Identify which cell holds the provided text, then report its [x, y] central coordinate. 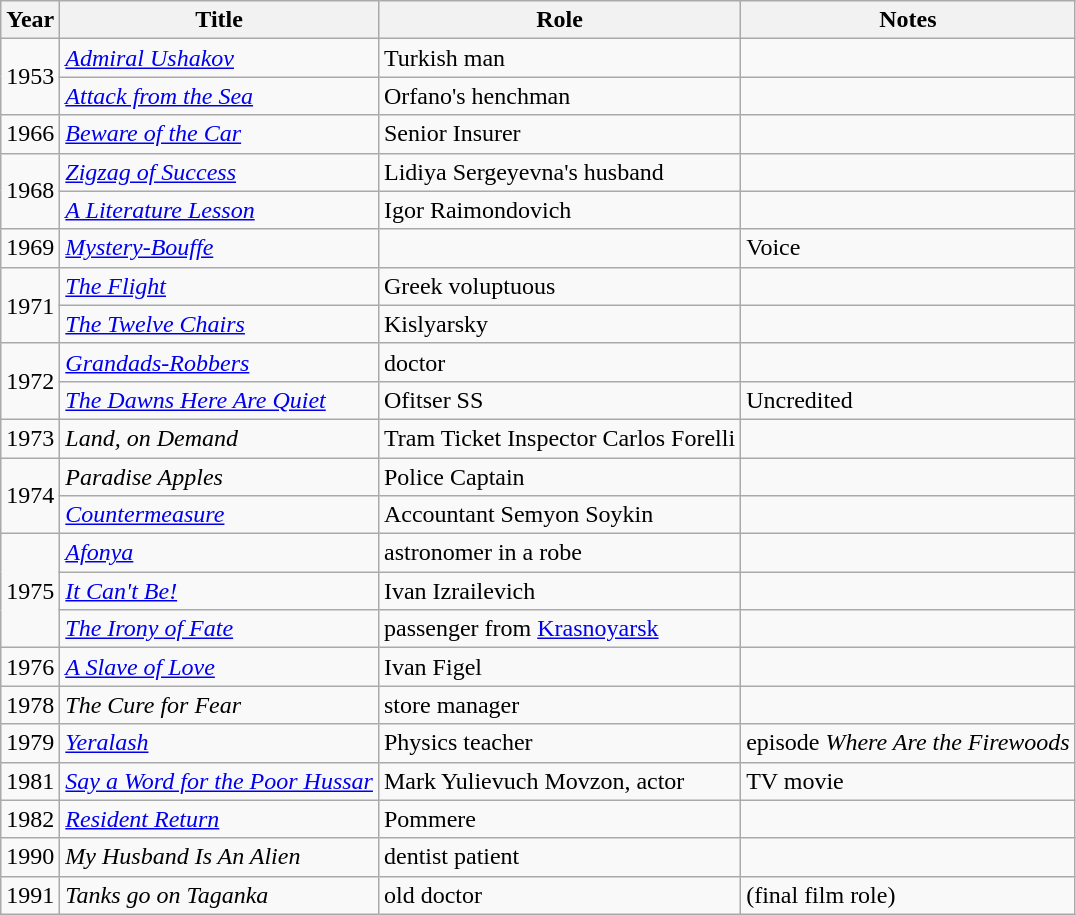
It Can't Be! [220, 591]
Zigzag of Success [220, 172]
episode Where Are the Firewoods [908, 743]
1966 [30, 134]
Orfano's henchman [559, 96]
Greek voluptuous [559, 286]
dentist patient [559, 857]
1972 [30, 381]
Yeralash [220, 743]
Tanks go on Taganka [220, 895]
Attack from the Sea [220, 96]
The Cure for Fear [220, 705]
Title [220, 20]
old doctor [559, 895]
Countermeasure [220, 515]
Tram Ticket Inspector Carlos Forelli [559, 438]
Turkish man [559, 58]
Uncredited [908, 400]
1953 [30, 77]
1979 [30, 743]
Land, on Demand [220, 438]
1968 [30, 191]
passenger from Krasnoyarsk [559, 629]
Voice [908, 248]
Notes [908, 20]
1982 [30, 819]
1981 [30, 781]
Police Captain [559, 477]
1990 [30, 857]
The Flight [220, 286]
Grandads-Robbers [220, 362]
The Twelve Chairs [220, 324]
Lidiya Sergeyevna's husband [559, 172]
Kislyarsky [559, 324]
(final film role) [908, 895]
doctor [559, 362]
Pommere [559, 819]
My Husband Is An Alien [220, 857]
The Dawns Here Are Quiet [220, 400]
1969 [30, 248]
Resident Return [220, 819]
Admiral Ushakov [220, 58]
Paradise Apples [220, 477]
Mark Yulievuch Movzon, actor [559, 781]
Say a Word for the Poor Hussar [220, 781]
Year [30, 20]
store manager [559, 705]
1975 [30, 591]
Ivan Izrailevich [559, 591]
The Irony of Fate [220, 629]
TV movie [908, 781]
1978 [30, 705]
Ivan Figel [559, 667]
Ofitser SS [559, 400]
A Slave of Love [220, 667]
Role [559, 20]
1974 [30, 496]
1976 [30, 667]
1971 [30, 305]
Accountant Semyon Soykin [559, 515]
astronomer in a robe [559, 553]
1973 [30, 438]
Afonya [220, 553]
Mystery-Bouffe [220, 248]
Senior Insurer [559, 134]
1991 [30, 895]
A Literature Lesson [220, 210]
Igor Raimondovich [559, 210]
Beware of the Car [220, 134]
Physics teacher [559, 743]
